Return the [X, Y] coordinate for the center point of the cell that contains the specified text.  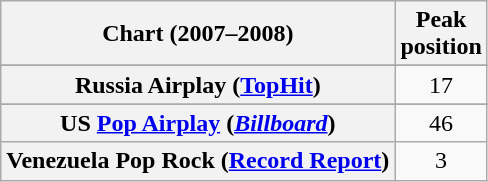
Chart (2007–2008) [198, 34]
Russia Airplay (TopHit) [198, 85]
US Pop Airplay (Billboard) [198, 123]
3 [441, 161]
46 [441, 123]
Peakposition [441, 34]
17 [441, 85]
Venezuela Pop Rock (Record Report) [198, 161]
